Return the (X, Y) coordinate for the center point of the cell that contains the specified text.  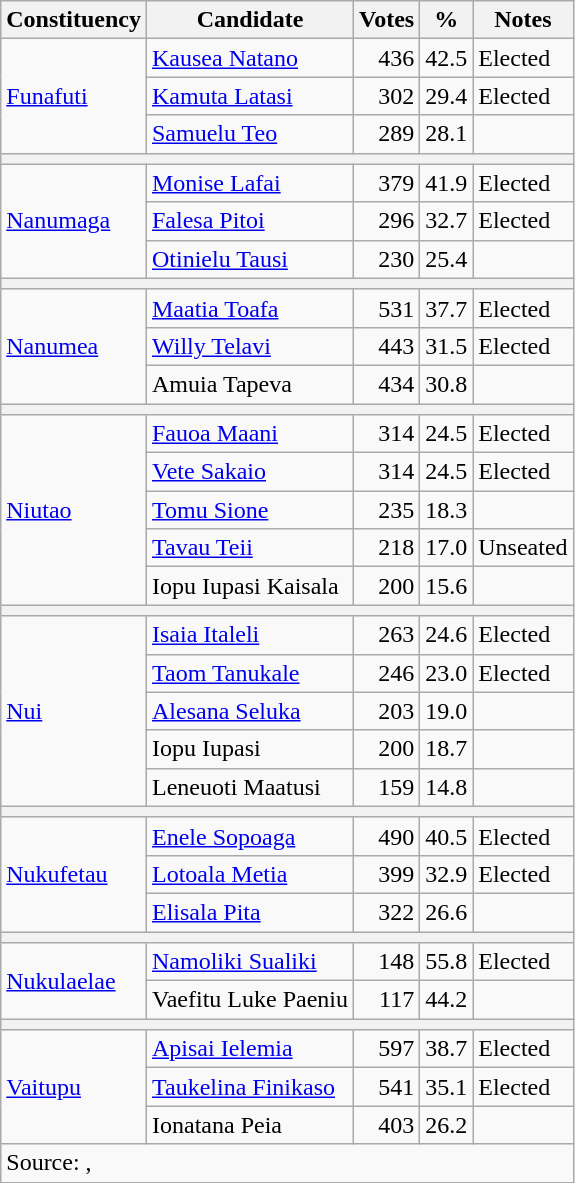
Vete Sakaio (250, 472)
490 (386, 836)
Source: , (287, 1163)
302 (386, 96)
218 (386, 548)
Ionatana Peia (250, 1125)
35.1 (446, 1087)
28.1 (446, 134)
26.6 (446, 912)
Isaia Italeli (250, 635)
40.5 (446, 836)
Nukulaelae (74, 981)
Willy Telavi (250, 346)
18.7 (446, 749)
26.2 (446, 1125)
Niutao (74, 510)
117 (386, 1000)
230 (386, 259)
Amuia Tapeva (250, 384)
Vaefitu Luke Paeniu (250, 1000)
Lotoala Metia (250, 874)
203 (386, 711)
% (446, 20)
31.5 (446, 346)
Falesa Pitoi (250, 221)
Tomu Sione (250, 510)
403 (386, 1125)
379 (386, 183)
289 (386, 134)
17.0 (446, 548)
597 (386, 1049)
Notes (523, 20)
Kausea Natano (250, 58)
399 (386, 874)
32.7 (446, 221)
42.5 (446, 58)
Taukelina Finikaso (250, 1087)
Enele Sopoaga (250, 836)
Kamuta Latasi (250, 96)
30.8 (446, 384)
Tavau Teii (250, 548)
18.3 (446, 510)
263 (386, 635)
541 (386, 1087)
55.8 (446, 962)
Nui (74, 711)
Nanumea (74, 346)
Candidate (250, 20)
Fauoa Maani (250, 434)
Nanumaga (74, 221)
443 (386, 346)
41.9 (446, 183)
Vaitupu (74, 1087)
23.0 (446, 673)
Samuelu Teo (250, 134)
Namoliki Sualiki (250, 962)
Iopu Iupasi Kaisala (250, 586)
29.4 (446, 96)
434 (386, 384)
37.7 (446, 308)
322 (386, 912)
25.4 (446, 259)
Elisala Pita (250, 912)
235 (386, 510)
Votes (386, 20)
24.6 (446, 635)
296 (386, 221)
32.9 (446, 874)
Alesana Seluka (250, 711)
14.8 (446, 787)
Taom Tanukale (250, 673)
Unseated (523, 548)
Apisai Ielemia (250, 1049)
Nukufetau (74, 874)
Funafuti (74, 96)
Constituency (74, 20)
Otinielu Tausi (250, 259)
Maatia Toafa (250, 308)
159 (386, 787)
38.7 (446, 1049)
148 (386, 962)
19.0 (446, 711)
531 (386, 308)
Monise Lafai (250, 183)
15.6 (446, 586)
Iopu Iupasi (250, 749)
246 (386, 673)
Leneuoti Maatusi (250, 787)
44.2 (446, 1000)
436 (386, 58)
